Scan for the cell matching the given text and deliver its (x, y) coordinate at center. 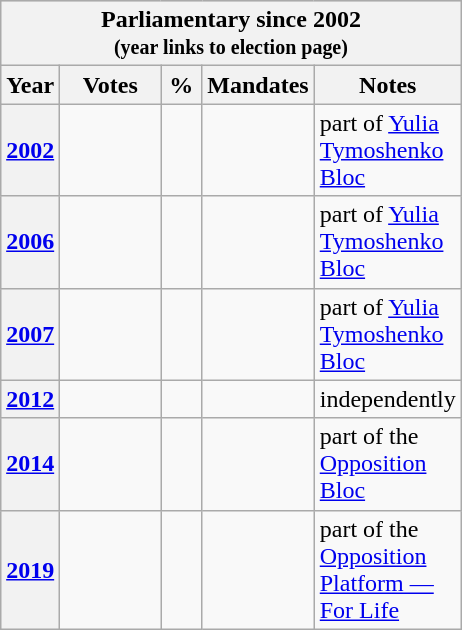
part of the Opposition Platform — For Life (388, 570)
2012 (30, 399)
Parliamentary since 2002(year links to election page) (232, 34)
Mandates (258, 85)
part of the Opposition Bloc (388, 464)
Notes (388, 85)
independently (388, 399)
2006 (30, 242)
2007 (30, 334)
2002 (30, 150)
Year (30, 85)
2019 (30, 570)
2014 (30, 464)
% (182, 85)
Votes (110, 85)
